Provide the (X, Y) coordinate of the cell's center where the given text is located.  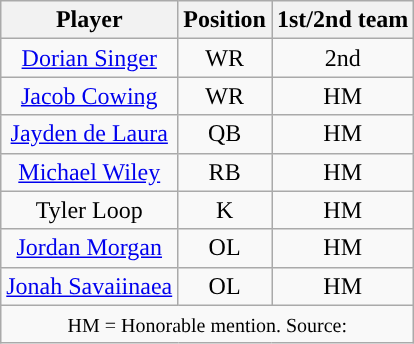
RB (225, 172)
2nd (343, 58)
Jonah Savaiinaea (90, 286)
Position (225, 20)
HM = Honorable mention. Source: (208, 324)
Player (90, 20)
Jordan Morgan (90, 248)
1st/2nd team (343, 20)
QB (225, 134)
Jacob Cowing (90, 96)
K (225, 210)
Jayden de Laura (90, 134)
Dorian Singer (90, 58)
Michael Wiley (90, 172)
Tyler Loop (90, 210)
